For the text-containing cell, return its midpoint in [X, Y] coordinate format. 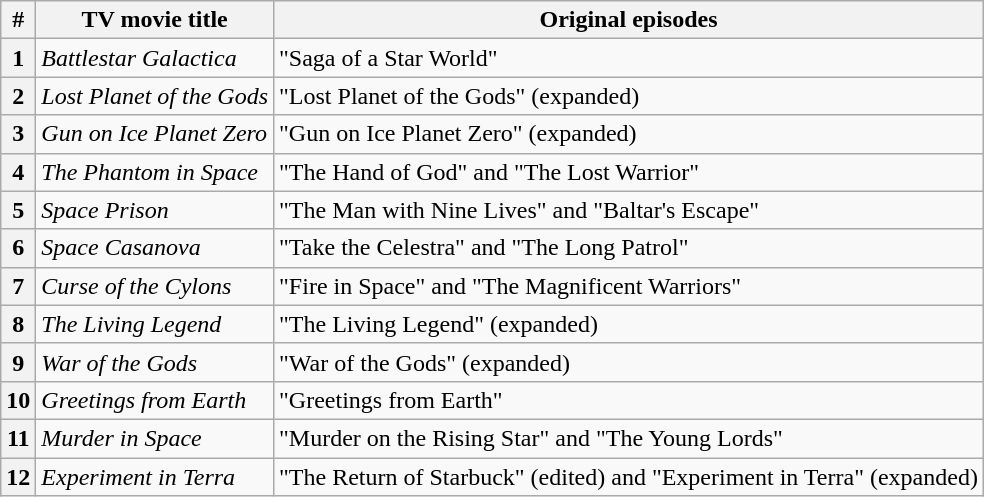
"Take the Celestra" and "The Long Patrol" [629, 248]
Curse of the Cylons [155, 286]
1 [18, 58]
Lost Planet of the Gods [155, 96]
Original episodes [629, 20]
2 [18, 96]
"The Living Legend" (expanded) [629, 324]
8 [18, 324]
6 [18, 248]
"The Return of Starbuck" (edited) and "Experiment in Terra" (expanded) [629, 477]
Murder in Space [155, 438]
9 [18, 362]
Greetings from Earth [155, 400]
7 [18, 286]
"The Hand of God" and "The Lost Warrior" [629, 172]
10 [18, 400]
5 [18, 210]
Experiment in Terra [155, 477]
"Murder on the Rising Star" and "The Young Lords" [629, 438]
# [18, 20]
"Gun on Ice Planet Zero" (expanded) [629, 134]
Battlestar Galactica [155, 58]
11 [18, 438]
3 [18, 134]
12 [18, 477]
War of the Gods [155, 362]
"Greetings from Earth" [629, 400]
Gun on Ice Planet Zero [155, 134]
Space Prison [155, 210]
"The Man with Nine Lives" and "Baltar's Escape" [629, 210]
"War of the Gods" (expanded) [629, 362]
"Fire in Space" and "The Magnificent Warriors" [629, 286]
4 [18, 172]
The Phantom in Space [155, 172]
"Saga of a Star World" [629, 58]
Space Casanova [155, 248]
The Living Legend [155, 324]
TV movie title [155, 20]
"Lost Planet of the Gods" (expanded) [629, 96]
